Return [X, Y] of the center of cell containing provided text 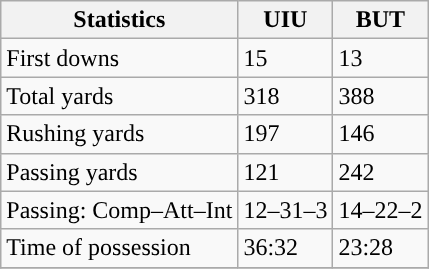
23:28 [380, 248]
318 [286, 96]
BUT [380, 20]
Statistics [120, 20]
146 [380, 134]
388 [380, 96]
12–31–3 [286, 210]
121 [286, 172]
Rushing yards [120, 134]
197 [286, 134]
36:32 [286, 248]
Passing: Comp–Att–Int [120, 210]
14–22–2 [380, 210]
Passing yards [120, 172]
242 [380, 172]
UIU [286, 20]
First downs [120, 58]
13 [380, 58]
15 [286, 58]
Total yards [120, 96]
Time of possession [120, 248]
